Return the (x, y) coordinate for the center point of the cell that contains the specified text.  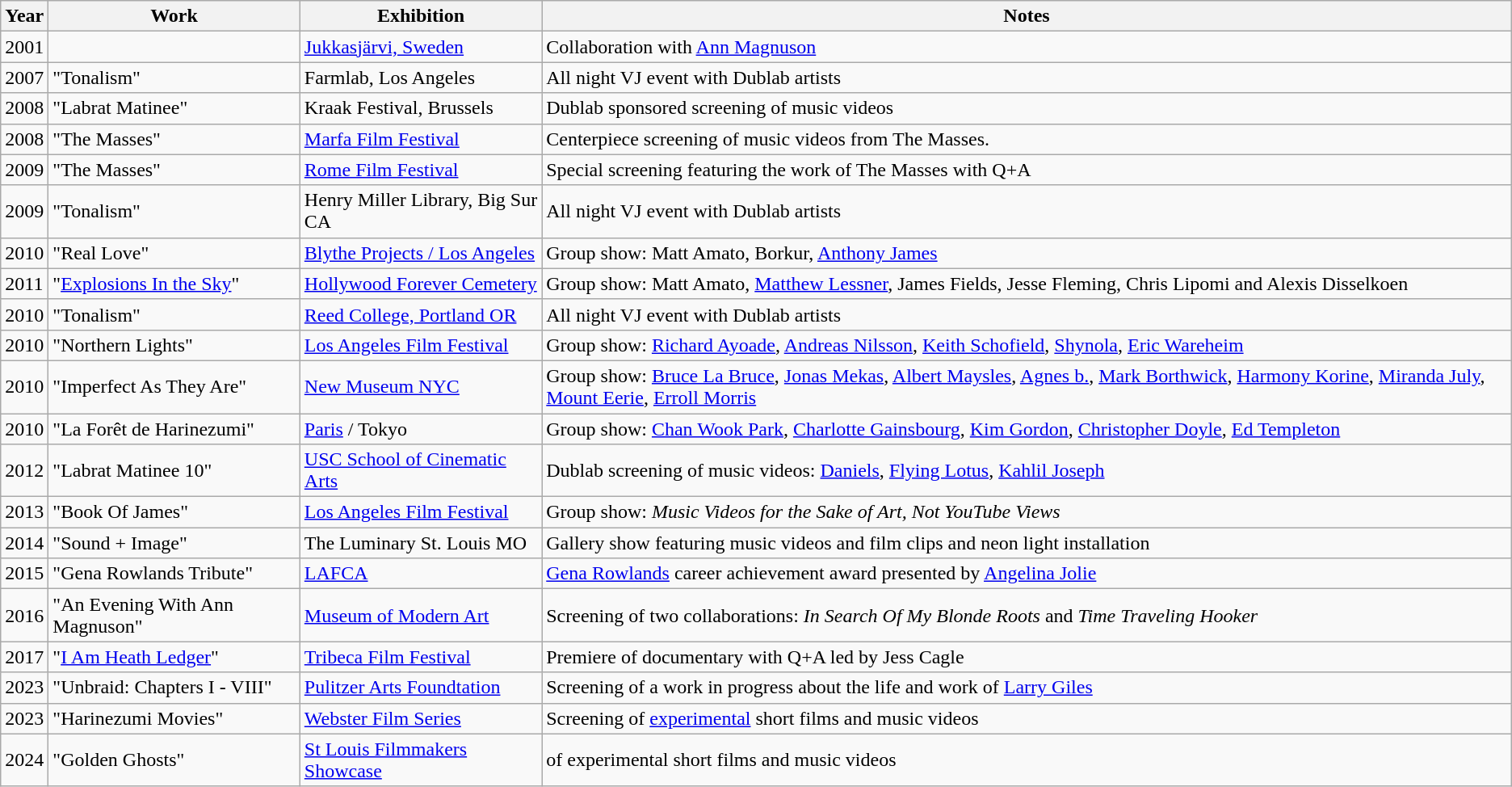
"Unbraid: Chapters I - VIII" (174, 688)
Special screening featuring the work of The Masses with Q+A (1027, 170)
St Louis Filmmakers Showcase (420, 760)
Dublab screening of music videos: Daniels, Flying Lotus, Kahlil Joseph (1027, 470)
Pulitzer Arts Foundtation (420, 688)
"Real Love" (174, 253)
Webster Film Series (420, 718)
Group show: Music Videos for the Sake of Art, Not YouTube Views (1027, 512)
2011 (24, 284)
Screening of experimental short films and music videos (1027, 718)
"Imperfect As They Are" (174, 386)
2016 (24, 616)
New Museum NYC (420, 386)
Rome Film Festival (420, 170)
Gallery show featuring music videos and film clips and neon light installation (1027, 543)
Gena Rowlands career achievement award presented by Angelina Jolie (1027, 574)
Notes (1027, 16)
Group show: Chan Wook Park, Charlotte Gainsbourg, Kim Gordon, Christopher Doyle, Ed Templeton (1027, 429)
Group show: Matt Amato, Borkur, Anthony James (1027, 253)
2017 (24, 657)
"Labrat Matinee" (174, 108)
"Explosions In the Sky" (174, 284)
Reed College, Portland OR (420, 314)
Paris / Tokyo (420, 429)
2001 (24, 47)
Group show: Matt Amato, Matthew Lessner, James Fields, Jesse Fleming, Chris Lipomi and Alexis Disselkoen (1027, 284)
2013 (24, 512)
Group show: Bruce La Bruce, Jonas Mekas, Albert Maysles, Agnes b., Mark Borthwick, Harmony Korine, Miranda July, Mount Eerie, Erroll Morris (1027, 386)
USC School of Cinematic Arts (420, 470)
Screening of a work in progress about the life and work of Larry Giles (1027, 688)
Dublab sponsored screening of music videos (1027, 108)
Blythe Projects / Los Angeles (420, 253)
Group show: Richard Ayoade, Andreas Nilsson, Keith Schofield, Shynola, Eric Wareheim (1027, 345)
"Sound + Image" (174, 543)
"Harinezumi Movies" (174, 718)
Centerpiece screening of music videos from The Masses. (1027, 139)
Tribeca Film Festival (420, 657)
Exhibition (420, 16)
2024 (24, 760)
Jukkasjärvi, Sweden (420, 47)
Screening of two collaborations: In Search Of My Blonde Roots and Time Traveling Hooker (1027, 616)
"La Forêt de Harinezumi" (174, 429)
LAFCA (420, 574)
2015 (24, 574)
Collaboration with Ann Magnuson (1027, 47)
Premiere of documentary with Q+A led by Jess Cagle (1027, 657)
The Luminary St. Louis MO (420, 543)
Henry Miller Library, Big Sur CA (420, 212)
2012 (24, 470)
"Gena Rowlands Tribute" (174, 574)
Work (174, 16)
Farmlab, Los Angeles (420, 78)
"Book Of James" (174, 512)
"I Am Heath Ledger" (174, 657)
"An Evening With Ann Magnuson" (174, 616)
Hollywood Forever Cemetery (420, 284)
"Labrat Matinee 10" (174, 470)
2007 (24, 78)
"Golden Ghosts" (174, 760)
Marfa Film Festival (420, 139)
2014 (24, 543)
of experimental short films and music videos (1027, 760)
Year (24, 16)
"Northern Lights" (174, 345)
Museum of Modern Art (420, 616)
Kraak Festival, Brussels (420, 108)
